Find where the given text appears and provide that cell's center as (X, Y) coordinate. 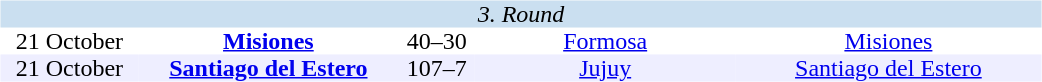
Formosa (605, 42)
Jujuy (605, 68)
107–7 (438, 68)
3. Round (520, 14)
40–30 (438, 42)
